From the cell containing the given text, extract its center point as (X, Y) coordinate. 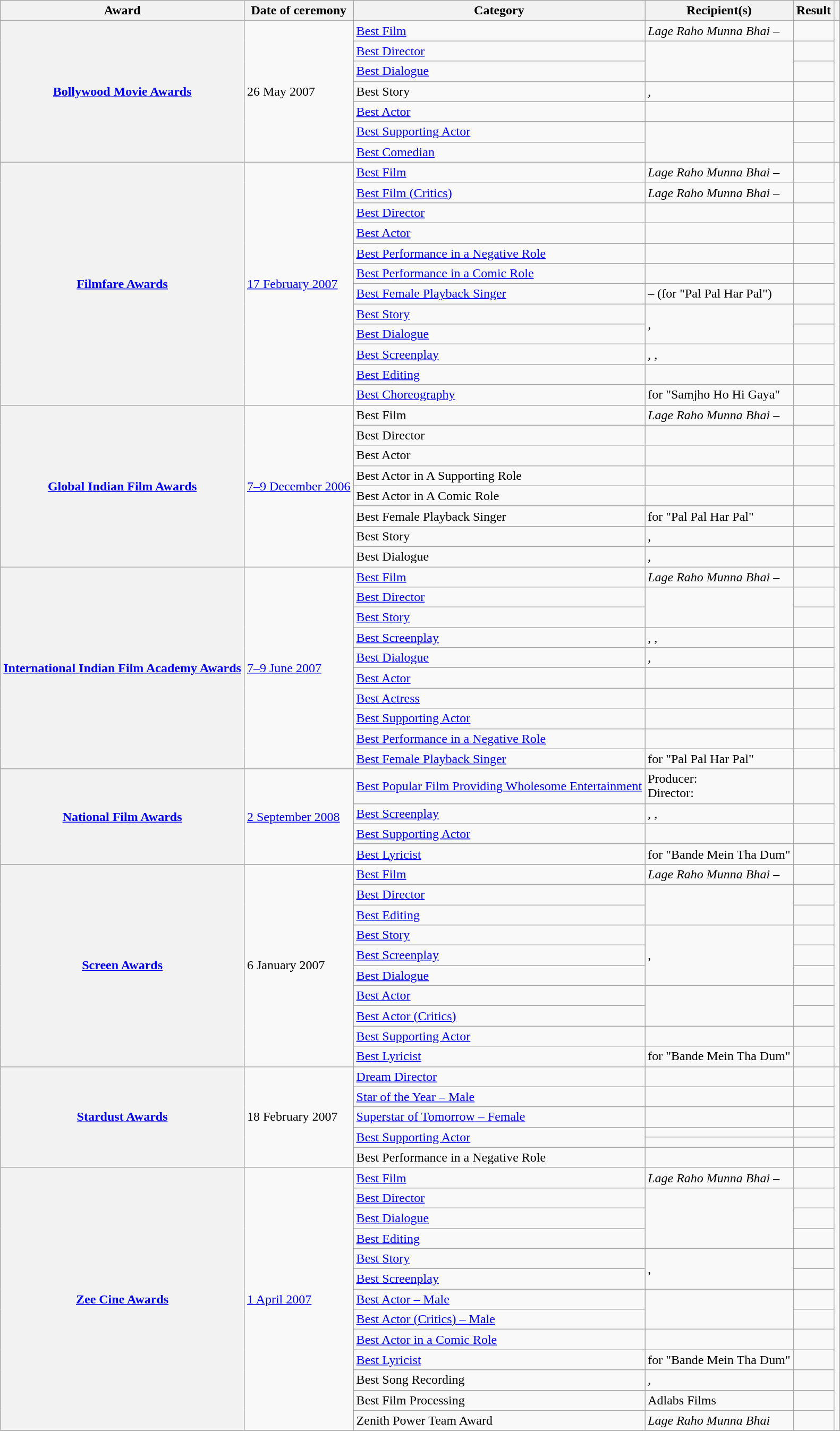
Best Choreography (499, 395)
Best Actor (Critics) – Male (499, 1319)
Zenith Power Team Award (499, 1420)
Superstar of Tomorrow – Female (499, 1117)
Best Actor (Critics) (499, 1016)
17 February 2007 (299, 284)
Date of ceremony (299, 11)
6 January 2007 (299, 965)
for "Samjho Ho Hi Gaya" (719, 395)
7–9 December 2006 (299, 486)
Best Performance in a Comic Role (499, 274)
Global Indian Film Awards (122, 486)
7–9 June 2007 (299, 667)
Dream Director (499, 1077)
26 May 2007 (299, 91)
Lage Raho Munna Bhai (719, 1420)
2 September 2008 (299, 816)
Best Film (Critics) (499, 192)
Best Comedian (499, 152)
Recipient(s) (719, 11)
1 April 2007 (299, 1299)
National Film Awards (122, 816)
Result (813, 11)
Star of the Year – Male (499, 1097)
Best Song Recording (499, 1380)
Bollywood Movie Awards (122, 91)
Producer: Director: (719, 786)
Best Actor in A Comic Role (499, 496)
Zee Cine Awards (122, 1299)
Best Actor – Male (499, 1299)
Best Actor in a Comic Role (499, 1340)
International Indian Film Academy Awards (122, 667)
Screen Awards (122, 965)
Stardust Awards (122, 1117)
Filmfare Awards (122, 284)
Award (122, 11)
Best Popular Film Providing Wholesome Entertainment (499, 786)
Adlabs Films (719, 1400)
18 February 2007 (299, 1117)
Best Actor in A Supporting Role (499, 476)
Category (499, 11)
Best Actress (499, 698)
– (for "Pal Pal Har Pal") (719, 294)
Best Film Processing (499, 1400)
